Scan for the cell matching the given text and deliver its (x, y) coordinate at center. 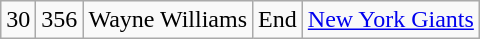
Wayne Williams (168, 20)
30 (18, 20)
356 (60, 20)
New York Giants (390, 20)
End (278, 20)
